Provide the (x, y) coordinate of the cell's center where the given text is located.  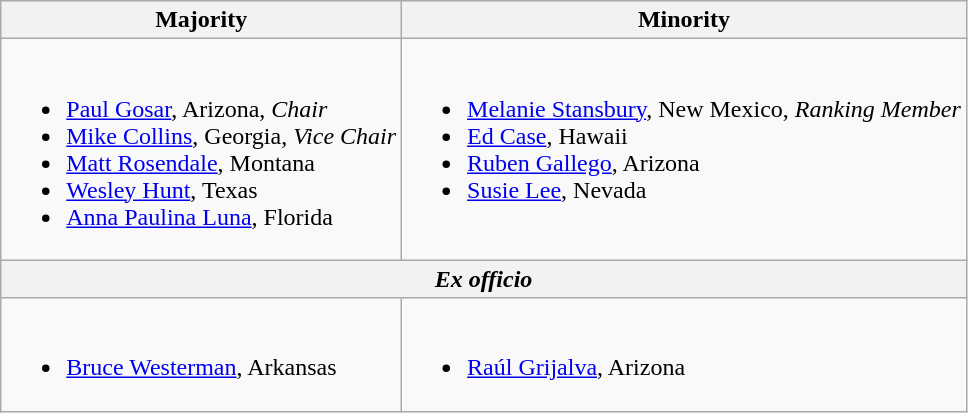
Melanie Stansbury, New Mexico, Ranking MemberEd Case, HawaiiRuben Gallego, ArizonaSusie Lee, Nevada (684, 150)
Ex officio (484, 279)
Minority (684, 20)
Paul Gosar, Arizona, ChairMike Collins, Georgia, Vice ChairMatt Rosendale, MontanaWesley Hunt, TexasAnna Paulina Luna, Florida (202, 150)
Bruce Westerman, Arkansas (202, 354)
Raúl Grijalva, Arizona (684, 354)
Majority (202, 20)
